Locate the cell with the specified text and output its (X, Y) center coordinate. 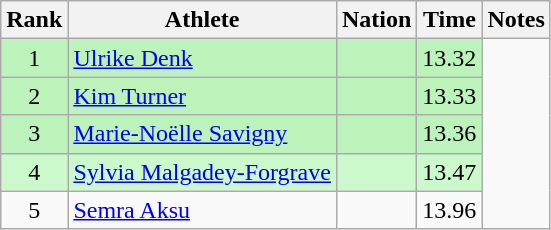
4 (34, 172)
5 (34, 210)
1 (34, 58)
13.33 (450, 96)
2 (34, 96)
Notes (516, 20)
Semra Aksu (202, 210)
Kim Turner (202, 96)
Sylvia Malgadey-Forgrave (202, 172)
Athlete (202, 20)
Marie-Noëlle Savigny (202, 134)
Time (450, 20)
13.96 (450, 210)
Ulrike Denk (202, 58)
13.47 (450, 172)
13.32 (450, 58)
Rank (34, 20)
Nation (376, 20)
3 (34, 134)
13.36 (450, 134)
